Capture the cell that displays the provided text and extract its (x, y) central coordinate. 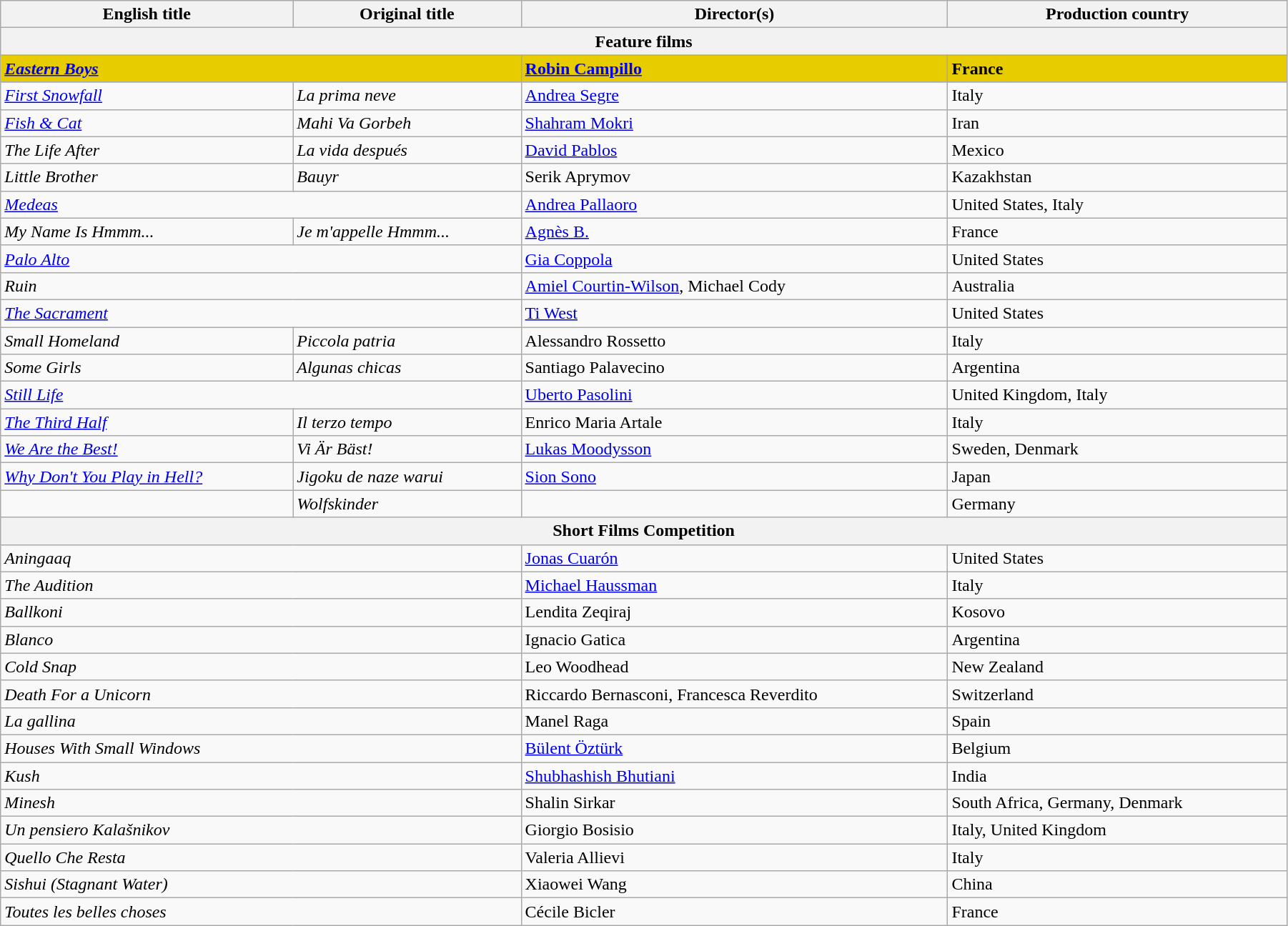
Un pensiero Kalašnikov (261, 830)
We Are the Best! (147, 449)
Ti West (735, 313)
Piccola patria (407, 341)
Ignacio Gatica (735, 639)
Some Girls (147, 368)
Leo Woodhead (735, 667)
Cécile Bicler (735, 912)
New Zealand (1118, 667)
United States, Italy (1118, 204)
Toutes les belles choses (261, 912)
Germany (1118, 504)
English title (147, 14)
Bauyr (407, 177)
Shubhashish Bhutiani (735, 775)
Ruin (261, 286)
Bülent Öztürk (735, 748)
Ballkoni (261, 612)
Giorgio Bosisio (735, 830)
First Snowfall (147, 96)
Original title (407, 14)
The Audition (261, 585)
Je m'appelle Hmmm... (407, 231)
Algunas chicas (407, 368)
Medeas (261, 204)
India (1118, 775)
Gia Coppola (735, 259)
Spain (1118, 721)
The Life After (147, 150)
Palo Alto (261, 259)
Mahi Va Gorbeh (407, 123)
Iran (1118, 123)
Death For a Unicorn (261, 694)
Uberto Pasolini (735, 395)
Sishui (Stagnant Water) (261, 885)
Valeria Allievi (735, 857)
Robin Campillo (735, 69)
Japan (1118, 477)
Andrea Segre (735, 96)
My Name Is Hmmm... (147, 231)
Eastern Boys (261, 69)
Michael Haussman (735, 585)
Blanco (261, 639)
Fish & Cat (147, 123)
Agnès B. (735, 231)
Riccardo Bernasconi, Francesca Reverdito (735, 694)
Little Brother (147, 177)
Small Homeland (147, 341)
The Third Half (147, 422)
Short Films Competition (644, 531)
La gallina (261, 721)
Wolfskinder (407, 504)
Kush (261, 775)
United Kingdom, Italy (1118, 395)
Kazakhstan (1118, 177)
Cold Snap (261, 667)
Kosovo (1118, 612)
La prima neve (407, 96)
Serik Aprymov (735, 177)
Belgium (1118, 748)
Why Don't You Play in Hell? (147, 477)
Minesh (261, 803)
Italy, United Kingdom (1118, 830)
Aningaaq (261, 558)
Xiaowei Wang (735, 885)
Vi Är Bäst! (407, 449)
Feature films (644, 41)
The Sacrament (261, 313)
Switzerland (1118, 694)
Sion Sono (735, 477)
Jigoku de naze warui (407, 477)
Lukas Moodysson (735, 449)
China (1118, 885)
Quello Che Resta (261, 857)
Andrea Pallaoro (735, 204)
Enrico Maria Artale (735, 422)
Houses With Small Windows (261, 748)
Lendita Zeqiraj (735, 612)
Australia (1118, 286)
La vida después (407, 150)
South Africa, Germany, Denmark (1118, 803)
Mexico (1118, 150)
David Pablos (735, 150)
Il terzo tempo (407, 422)
Manel Raga (735, 721)
Sweden, Denmark (1118, 449)
Alessandro Rossetto (735, 341)
Director(s) (735, 14)
Jonas Cuarón (735, 558)
Production country (1118, 14)
Shalin Sirkar (735, 803)
Amiel Courtin-Wilson, Michael Cody (735, 286)
Shahram Mokri (735, 123)
Still Life (261, 395)
Santiago Palavecino (735, 368)
